Search for the cell housing the specified text and yield its [x, y] center coordinate. 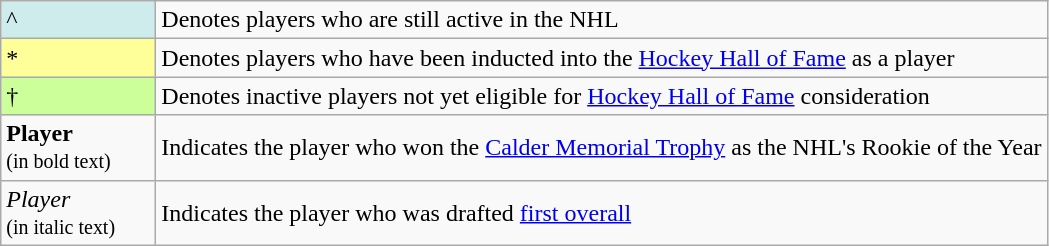
Player(in bold text) [78, 148]
Player(in italic text) [78, 212]
* [78, 58]
Indicates the player who won the Calder Memorial Trophy as the NHL's Rookie of the Year [602, 148]
Indicates the player who was drafted first overall [602, 212]
^ [78, 20]
Denotes players who are still active in the NHL [602, 20]
† [78, 96]
Denotes inactive players not yet eligible for Hockey Hall of Fame consideration [602, 96]
Denotes players who have been inducted into the Hockey Hall of Fame as a player [602, 58]
